Return [X, Y] of the center of cell containing provided text 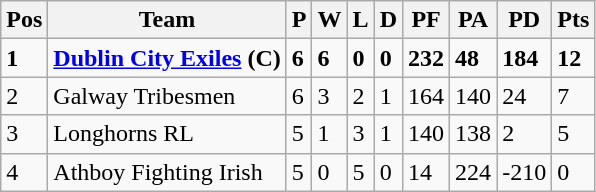
Longhorns RL [167, 134]
7 [574, 96]
Pos [24, 20]
224 [474, 172]
232 [426, 58]
L [360, 20]
184 [524, 58]
14 [426, 172]
PD [524, 20]
Pts [574, 20]
48 [474, 58]
D [388, 20]
W [330, 20]
P [299, 20]
12 [574, 58]
Galway Tribesmen [167, 96]
PF [426, 20]
PA [474, 20]
-210 [524, 172]
138 [474, 134]
Team [167, 20]
164 [426, 96]
Dublin City Exiles (C) [167, 58]
24 [524, 96]
4 [24, 172]
Athboy Fighting Irish [167, 172]
